Pinpoint the cell where the given text exists, returning its [X, Y] midpoint coordinate. 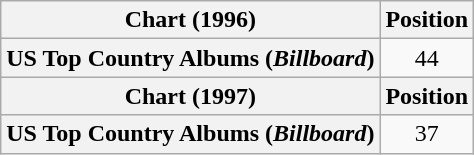
Chart (1996) [190, 20]
37 [427, 134]
Chart (1997) [190, 96]
44 [427, 58]
